Return (x, y) of the center of cell containing provided text 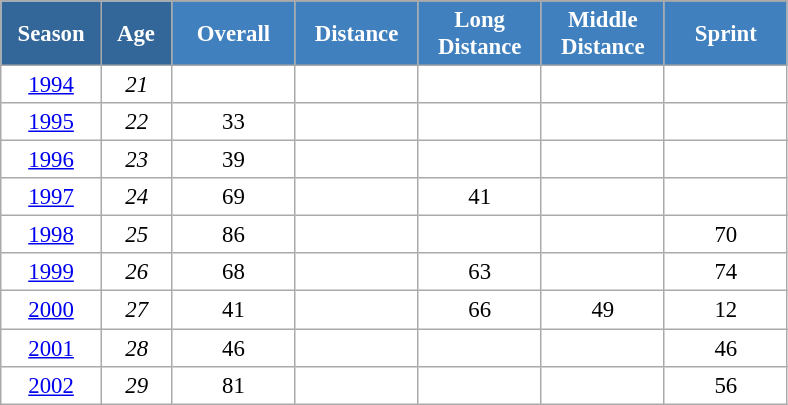
2002 (52, 385)
2001 (52, 348)
12 (726, 310)
49 (602, 310)
26 (136, 273)
25 (136, 235)
74 (726, 273)
70 (726, 235)
33 (234, 122)
29 (136, 385)
56 (726, 385)
1994 (52, 85)
Sprint (726, 34)
Middle Distance (602, 34)
1999 (52, 273)
68 (234, 273)
63 (480, 273)
66 (480, 310)
1998 (52, 235)
27 (136, 310)
81 (234, 385)
86 (234, 235)
Age (136, 34)
21 (136, 85)
23 (136, 160)
Season (52, 34)
Long Distance (480, 34)
22 (136, 122)
28 (136, 348)
Distance (356, 34)
2000 (52, 310)
1996 (52, 160)
24 (136, 197)
69 (234, 197)
Overall (234, 34)
1995 (52, 122)
39 (234, 160)
1997 (52, 197)
